Scan for the cell matching the given text and deliver its (X, Y) coordinate at center. 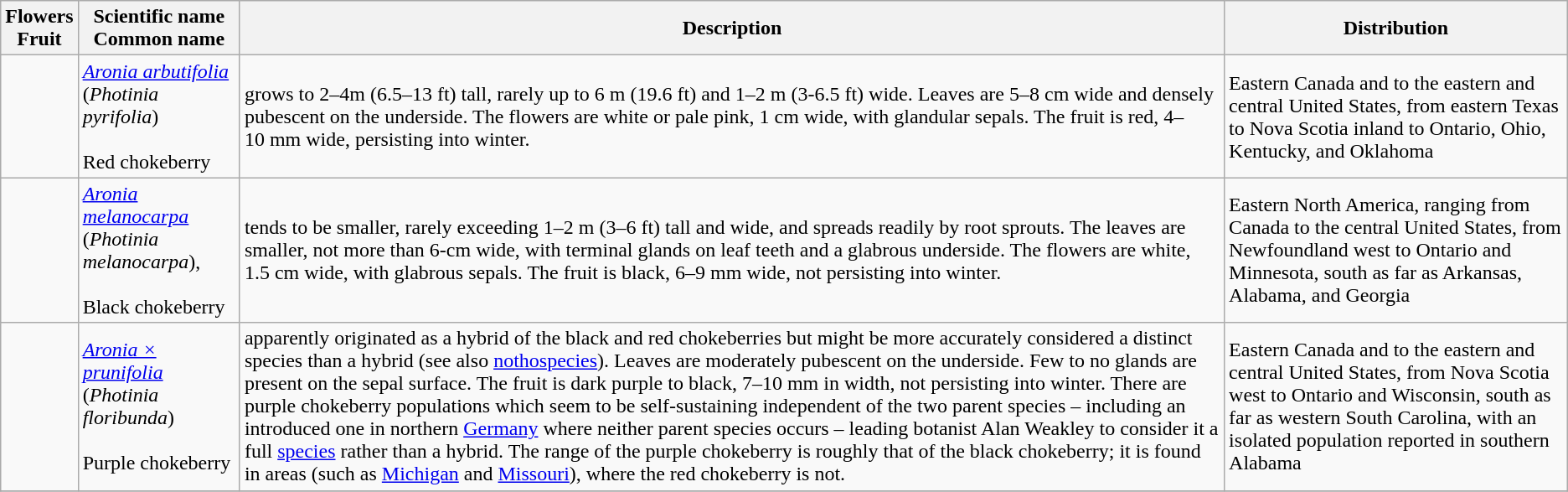
Scientific name Common name (159, 28)
Description (732, 28)
Aronia × prunifolia (Photinia floribunda) Purple chokeberry (159, 407)
Eastern Canada and to the eastern and central United States, from eastern Texas to Nova Scotia inland to Ontario, Ohio, Kentucky, and Oklahoma (1396, 117)
Aronia arbutifolia (Photinia pyrifolia) Red chokeberry (159, 117)
Aronia melanocarpa (Photinia melanocarpa), Black chokeberry (159, 250)
Flowers Fruit (39, 28)
Distribution (1396, 28)
